Detect which cell encompasses the target text, then output its (x, y) center coordinate. 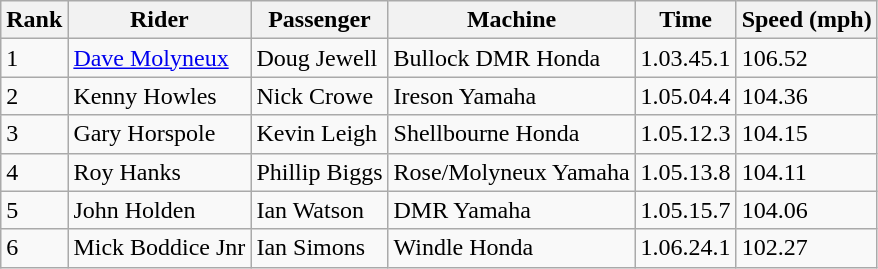
Rose/Molyneux Yamaha (512, 172)
Doug Jewell (320, 58)
Windle Honda (512, 248)
Time (686, 20)
Rank (34, 20)
Ireson Yamaha (512, 96)
104.36 (806, 96)
6 (34, 248)
Roy Hanks (160, 172)
Gary Horspole (160, 134)
Ian Simons (320, 248)
1.05.13.8 (686, 172)
Mick Boddice Jnr (160, 248)
2 (34, 96)
5 (34, 210)
Kevin Leigh (320, 134)
Machine (512, 20)
DMR Yamaha (512, 210)
Bullock DMR Honda (512, 58)
Speed (mph) (806, 20)
106.52 (806, 58)
102.27 (806, 248)
1.05.15.7 (686, 210)
1.03.45.1 (686, 58)
104.06 (806, 210)
Shellbourne Honda (512, 134)
Dave Molyneux (160, 58)
Ian Watson (320, 210)
Rider (160, 20)
104.11 (806, 172)
John Holden (160, 210)
1.05.12.3 (686, 134)
Nick Crowe (320, 96)
1.06.24.1 (686, 248)
104.15 (806, 134)
Phillip Biggs (320, 172)
4 (34, 172)
1 (34, 58)
Passenger (320, 20)
3 (34, 134)
1.05.04.4 (686, 96)
Kenny Howles (160, 96)
